Return the (X, Y) coordinate for the center point of the cell that contains the specified text.  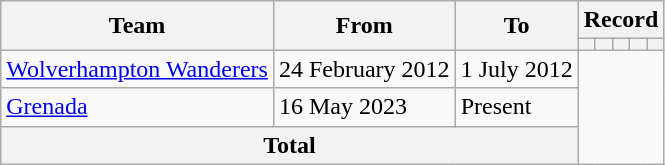
Total (290, 145)
From (364, 26)
Present (516, 107)
16 May 2023 (364, 107)
Record (621, 20)
1 July 2012 (516, 69)
To (516, 26)
Wolverhampton Wanderers (138, 69)
Grenada (138, 107)
24 February 2012 (364, 69)
Team (138, 26)
